For the text-containing cell, return its midpoint in [X, Y] coordinate format. 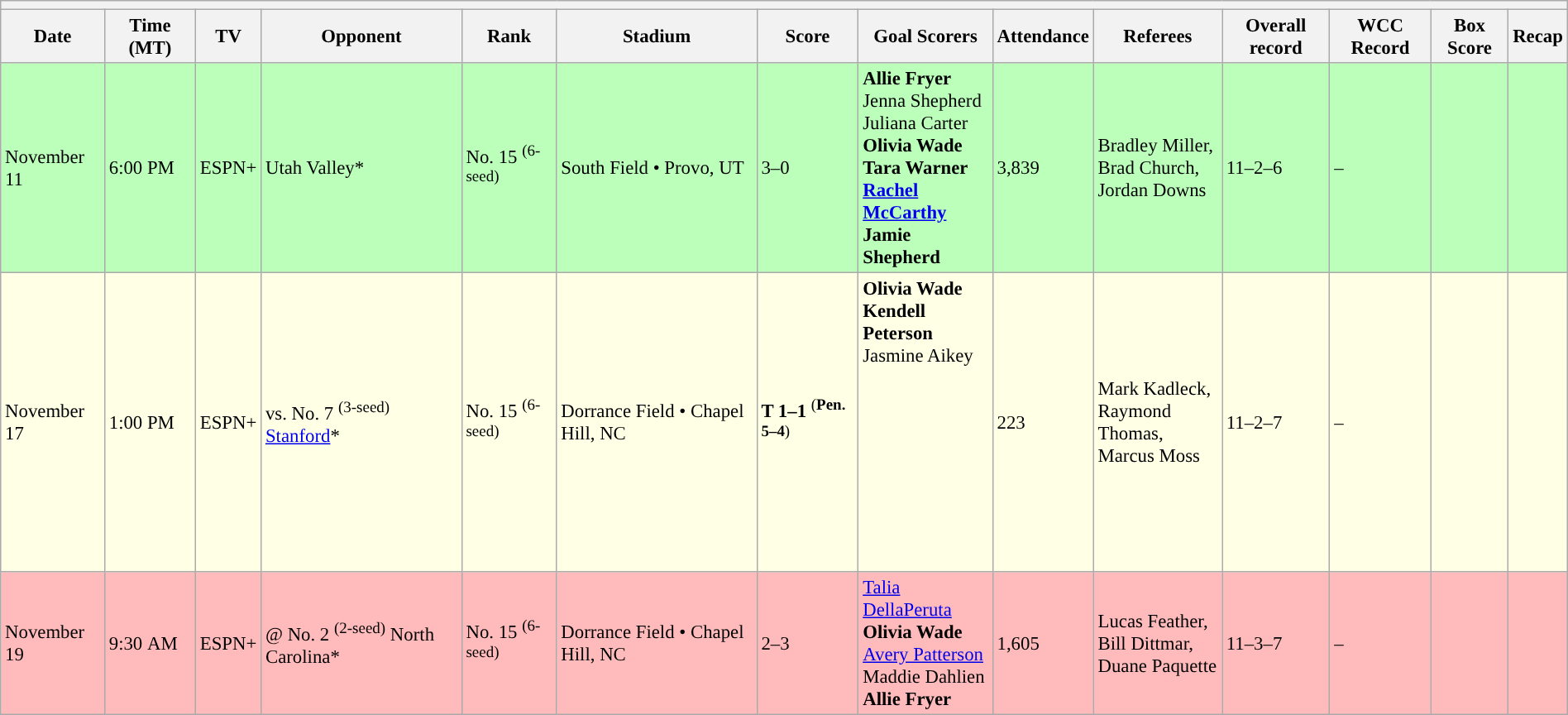
Score [807, 36]
T 1–1 (Pen. 5–4) [807, 423]
3–0 [807, 168]
Attendance [1043, 36]
Lucas Feather, Bill Dittmar, Duane Paquette [1158, 644]
Date [53, 36]
1,605 [1043, 644]
Goal Scorers [925, 36]
1:00 PM [150, 423]
November 11 [53, 168]
Mark Kadleck, Raymond Thomas, Marcus Moss [1158, 423]
11–3–7 [1276, 644]
11–2–6 [1276, 168]
Recap [1538, 36]
Overall record [1276, 36]
223 [1043, 423]
11–2–7 [1276, 423]
WCC Record [1380, 36]
Box Score [1470, 36]
Rank [509, 36]
Stadium [657, 36]
TV [228, 36]
2–3 [807, 644]
Utah Valley* [362, 168]
Opponent [362, 36]
November 17 [53, 423]
Olivia Wade Kendell Peterson Jasmine Aikey [925, 423]
3,839 [1043, 168]
November 19 [53, 644]
Time (MT) [150, 36]
Allie Fryer Jenna Shepherd Juliana Carter Olivia Wade Tara Warner Rachel McCarthy Jamie Shepherd [925, 168]
vs. No. 7 (3-seed) Stanford* [362, 423]
Talia DellaPeruta Olivia Wade Avery Patterson Maddie Dahlien Allie Fryer [925, 644]
@ No. 2 (2-seed) North Carolina* [362, 644]
Referees [1158, 36]
Bradley Miller, Brad Church, Jordan Downs [1158, 168]
9:30 AM [150, 644]
South Field • Provo, UT [657, 168]
6:00 PM [150, 168]
